Search for the cell housing the specified text and yield its (X, Y) center coordinate. 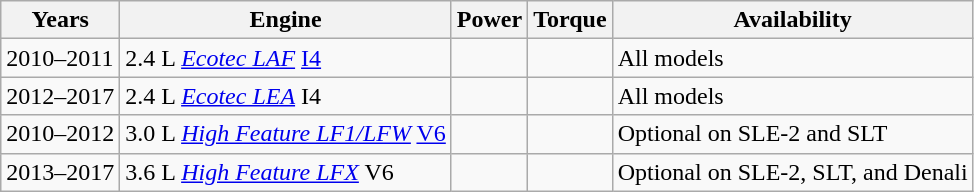
2013–2017 (60, 172)
Torque (570, 20)
Engine (286, 20)
Optional on SLE-2, SLT, and Denali (792, 172)
3.6 L High Feature LFX V6 (286, 172)
Years (60, 20)
3.0 L High Feature LF1/LFW V6 (286, 134)
2010–2012 (60, 134)
Optional on SLE-2 and SLT (792, 134)
2010–2011 (60, 58)
2.4 L Ecotec LEA I4 (286, 96)
Availability (792, 20)
2012–2017 (60, 96)
Power (489, 20)
2.4 L Ecotec LAF I4 (286, 58)
